Identify which cell holds the provided text, then report its (x, y) central coordinate. 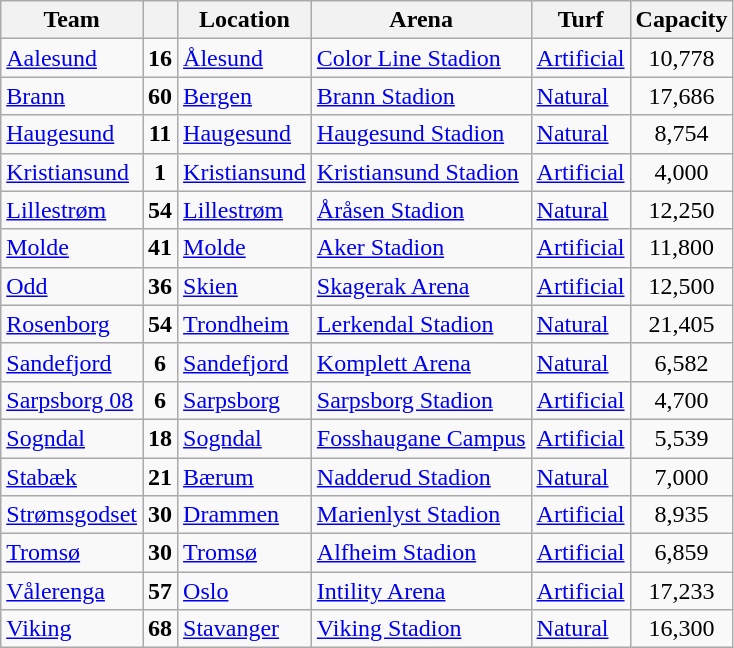
Strømsgodset (72, 515)
68 (160, 629)
Skagerak Arena (421, 286)
8,754 (682, 134)
Odd (72, 286)
60 (160, 96)
Location (245, 20)
Komplett Arena (421, 362)
12,500 (682, 286)
1 (160, 172)
Oslo (245, 591)
11 (160, 134)
Drammen (245, 515)
Trondheim (245, 324)
Turf (580, 20)
8,935 (682, 515)
Stavanger (245, 629)
6,582 (682, 362)
Marienlyst Stadion (421, 515)
Aker Stadion (421, 248)
36 (160, 286)
Stabæk (72, 477)
6,859 (682, 553)
57 (160, 591)
12,250 (682, 210)
17,233 (682, 591)
Arena (421, 20)
41 (160, 248)
Lerkendal Stadion (421, 324)
Viking (72, 629)
Team (72, 20)
11,800 (682, 248)
Bergen (245, 96)
Vålerenga (72, 591)
Intility Arena (421, 591)
Nadderud Stadion (421, 477)
18 (160, 438)
Kristiansund Stadion (421, 172)
Rosenborg (72, 324)
Sarpsborg 08 (72, 400)
Bærum (245, 477)
16 (160, 58)
Skien (245, 286)
Brann (72, 96)
16,300 (682, 629)
10,778 (682, 58)
5,539 (682, 438)
Sarpsborg (245, 400)
Fosshaugane Campus (421, 438)
Åråsen Stadion (421, 210)
Sarpsborg Stadion (421, 400)
Aalesund (72, 58)
Alfheim Stadion (421, 553)
Brann Stadion (421, 96)
Viking Stadion (421, 629)
Color Line Stadion (421, 58)
4,000 (682, 172)
17,686 (682, 96)
21,405 (682, 324)
21 (160, 477)
4,700 (682, 400)
7,000 (682, 477)
Capacity (682, 20)
Ålesund (245, 58)
Haugesund Stadion (421, 134)
